For the text-containing cell, return its midpoint in (X, Y) coordinate format. 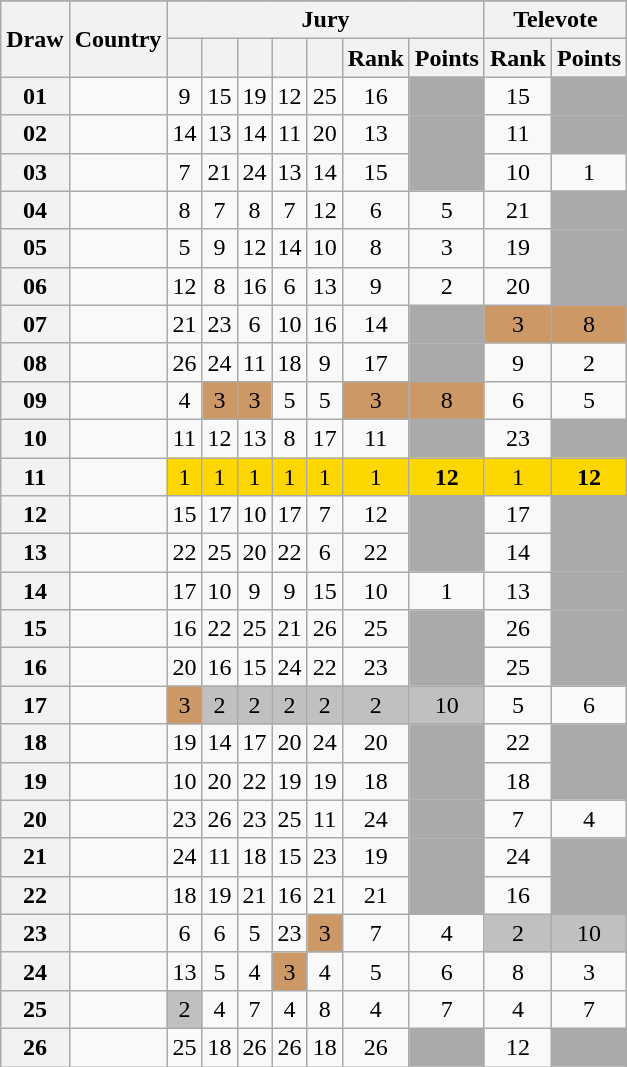
09 (35, 400)
Country (118, 39)
01 (35, 96)
04 (35, 210)
03 (35, 172)
02 (35, 134)
06 (35, 286)
05 (35, 248)
Draw (35, 39)
07 (35, 324)
Televote (555, 20)
08 (35, 362)
Jury (326, 20)
